Find where the given text appears and provide that cell's center as (x, y) coordinate. 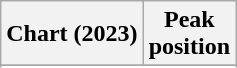
Peakposition (189, 34)
Chart (2023) (72, 34)
